Provide the (X, Y) coordinate of the cell's center where the given text is located.  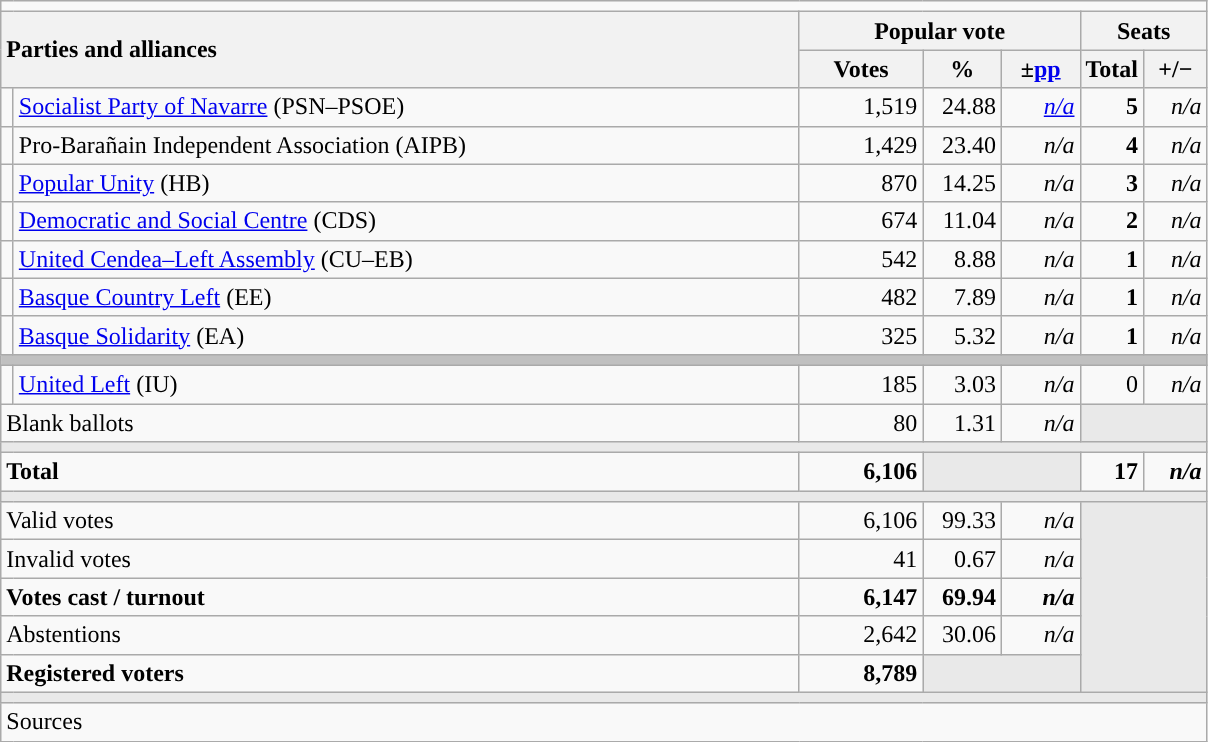
542 (861, 259)
Pro-Barañain Independent Association (AIPB) (406, 145)
0 (1112, 384)
30.06 (962, 635)
Popular vote (940, 31)
0.67 (962, 559)
Seats (1144, 31)
Abstentions (400, 635)
Sources (604, 722)
4 (1112, 145)
69.94 (962, 597)
1,519 (861, 107)
23.40 (962, 145)
5.32 (962, 335)
24.88 (962, 107)
2 (1112, 221)
5 (1112, 107)
99.33 (962, 521)
41 (861, 559)
United Cendea–Left Assembly (CU–EB) (406, 259)
185 (861, 384)
Democratic and Social Centre (CDS) (406, 221)
17 (1112, 472)
8.88 (962, 259)
1.31 (962, 423)
Registered voters (400, 673)
14.25 (962, 183)
Votes (861, 69)
+/− (1176, 69)
80 (861, 423)
Blank ballots (400, 423)
Invalid votes (400, 559)
7.89 (962, 297)
Valid votes (400, 521)
6,147 (861, 597)
870 (861, 183)
674 (861, 221)
United Left (IU) (406, 384)
Basque Country Left (EE) (406, 297)
2,642 (861, 635)
Parties and alliances (400, 50)
3 (1112, 183)
Socialist Party of Navarre (PSN–PSOE) (406, 107)
8,789 (861, 673)
Basque Solidarity (EA) (406, 335)
11.04 (962, 221)
3.03 (962, 384)
Popular Unity (HB) (406, 183)
Votes cast / turnout (400, 597)
±pp (1040, 69)
325 (861, 335)
% (962, 69)
482 (861, 297)
1,429 (861, 145)
